Determine the [x, y] coordinate at the center of the cell enclosing the given text.  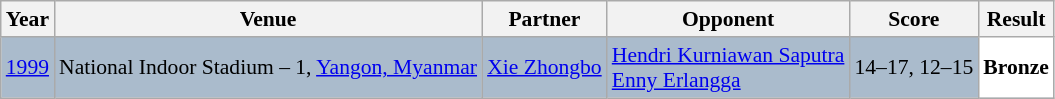
Score [914, 19]
14–17, 12–15 [914, 68]
National Indoor Stadium – 1, Yangon, Myanmar [268, 68]
Result [1016, 19]
Hendri Kurniawan Saputra Enny Erlangga [728, 68]
Year [28, 19]
1999 [28, 68]
Partner [544, 19]
Bronze [1016, 68]
Opponent [728, 19]
Venue [268, 19]
Xie Zhongbo [544, 68]
